Scan for the cell matching the given text and deliver its (x, y) coordinate at center. 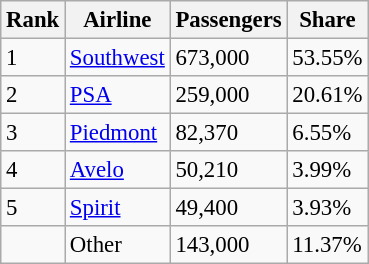
673,000 (228, 58)
Share (328, 20)
143,000 (228, 245)
Avelo (118, 170)
Rank (33, 20)
4 (33, 170)
3 (33, 133)
2 (33, 95)
6.55% (328, 133)
50,210 (228, 170)
PSA (118, 95)
20.61% (328, 95)
259,000 (228, 95)
1 (33, 58)
82,370 (228, 133)
Airline (118, 20)
11.37% (328, 245)
Spirit (118, 208)
Passengers (228, 20)
Other (118, 245)
3.93% (328, 208)
3.99% (328, 170)
5 (33, 208)
Southwest (118, 58)
53.55% (328, 58)
Piedmont (118, 133)
49,400 (228, 208)
